Capture the cell that displays the provided text and extract its (x, y) central coordinate. 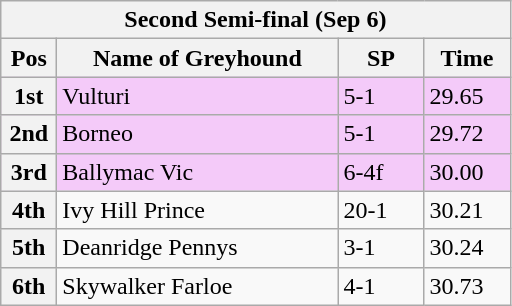
Deanridge Pennys (198, 248)
29.72 (467, 134)
Time (467, 58)
Pos (29, 58)
Vulturi (198, 96)
Ivy Hill Prince (198, 210)
4-1 (381, 286)
30.21 (467, 210)
Borneo (198, 134)
SP (381, 58)
3-1 (381, 248)
30.24 (467, 248)
6-4f (381, 172)
2nd (29, 134)
4th (29, 210)
1st (29, 96)
6th (29, 286)
3rd (29, 172)
Second Semi-final (Sep 6) (256, 20)
20-1 (381, 210)
5th (29, 248)
Skywalker Farloe (198, 286)
Ballymac Vic (198, 172)
Name of Greyhound (198, 58)
30.73 (467, 286)
30.00 (467, 172)
29.65 (467, 96)
